Return the (X, Y) coordinate for the center point of the cell that contains the specified text.  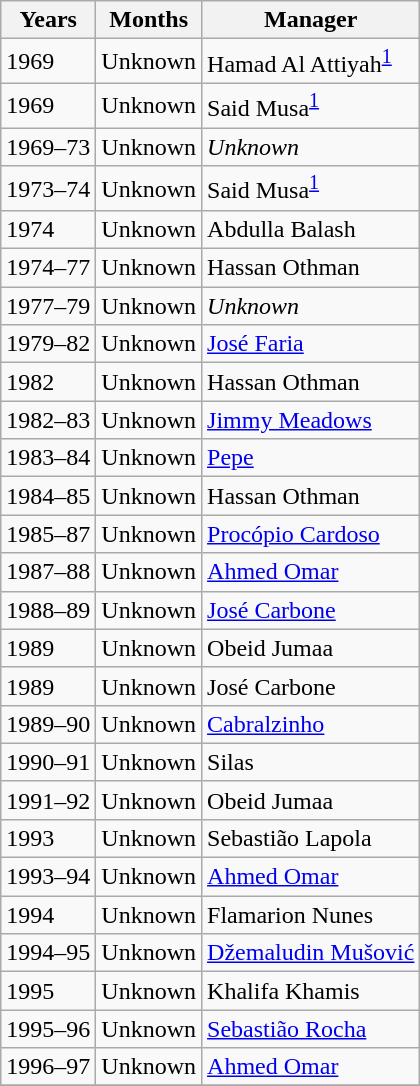
1991–92 (48, 800)
1974 (48, 230)
1985–87 (48, 534)
Abdulla Balash (311, 230)
1988–89 (48, 610)
1979–82 (48, 344)
Hamad Al Attiyah1 (311, 62)
Silas (311, 762)
1990–91 (48, 762)
1994–95 (48, 953)
Sebastião Lapola (311, 839)
1993 (48, 839)
Khalifa Khamis (311, 991)
1974–77 (48, 268)
1995 (48, 991)
Years (48, 20)
1995–96 (48, 1029)
1984–85 (48, 496)
1983–84 (48, 458)
1987–88 (48, 572)
Manager (311, 20)
Flamarion Nunes (311, 915)
Pepe (311, 458)
1969–73 (48, 147)
Cabralzinho (311, 724)
Jimmy Meadows (311, 420)
1973–74 (48, 188)
Sebastião Rocha (311, 1029)
1977–79 (48, 306)
Džemaludin Mušović (311, 953)
1994 (48, 915)
Months (149, 20)
1982–83 (48, 420)
1989–90 (48, 724)
1982 (48, 382)
1993–94 (48, 877)
José Faria (311, 344)
Procópio Cardoso (311, 534)
1996–97 (48, 1067)
